Extract the (X, Y) coordinate from the center of the cell holding the provided text.  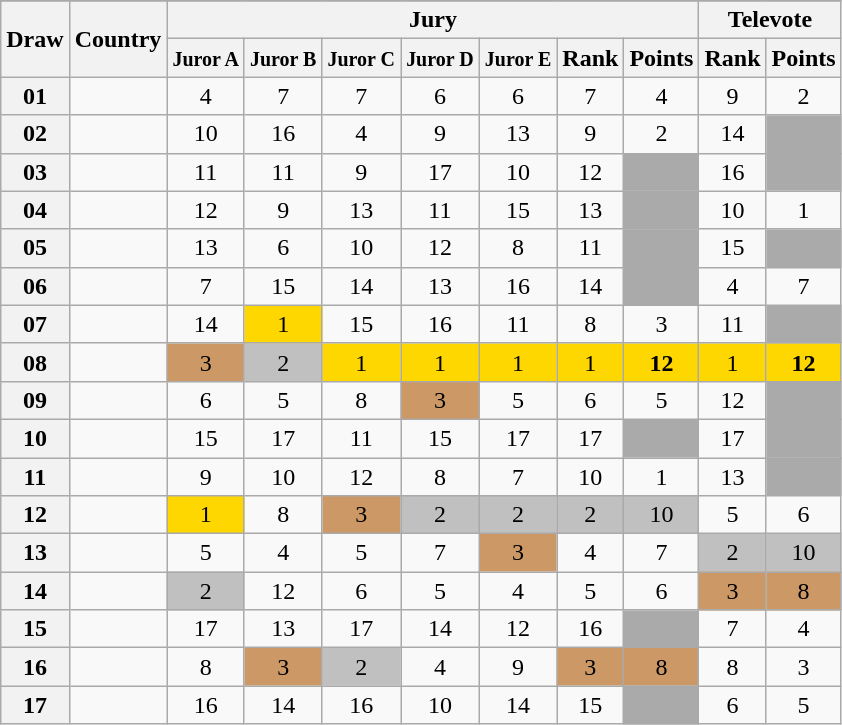
Jury (433, 20)
Juror B (283, 58)
Televote (770, 20)
01 (35, 96)
06 (35, 286)
Juror D (440, 58)
Juror C (362, 58)
03 (35, 172)
Country (118, 39)
07 (35, 324)
04 (35, 210)
02 (35, 134)
Juror E (518, 58)
05 (35, 248)
09 (35, 400)
Juror A (206, 58)
08 (35, 362)
Draw (35, 39)
